Find where the given text appears and provide that cell's center as [X, Y] coordinate. 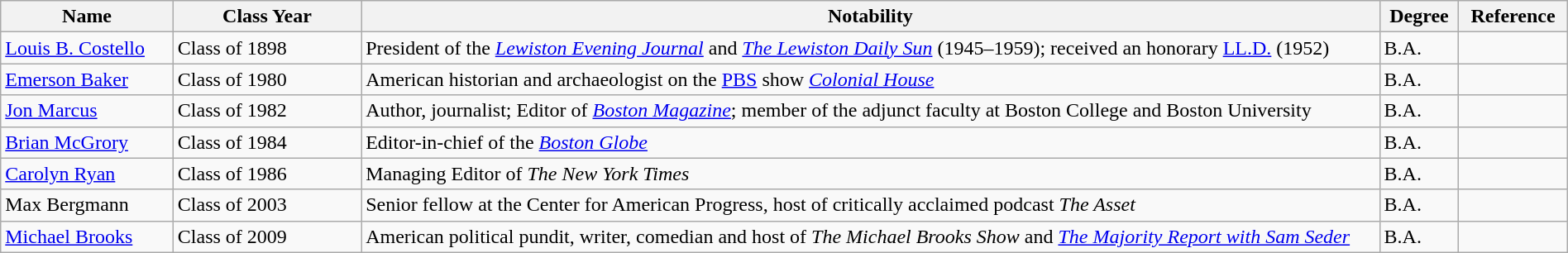
Degree [1419, 17]
Managing Editor of The New York Times [870, 174]
President of the Lewiston Evening Journal and The Lewiston Daily Sun (1945–1959); received an honorary LL.D. (1952) [870, 48]
Jon Marcus [88, 111]
Reference [1513, 17]
American historian and archaeologist on the PBS show Colonial House [870, 79]
Class Year [266, 17]
Class of 2003 [266, 205]
Class of 1980 [266, 79]
Max Bergmann [88, 205]
Emerson Baker [88, 79]
Class of 1898 [266, 48]
Editor-in-chief of the Boston Globe [870, 142]
Carolyn Ryan [88, 174]
Class of 1986 [266, 174]
Name [88, 17]
Brian McGrory [88, 142]
Michael Brooks [88, 236]
Class of 2009 [266, 236]
Louis B. Costello [88, 48]
Class of 1982 [266, 111]
American political pundit, writer, comedian and host of The Michael Brooks Show and The Majority Report with Sam Seder [870, 236]
Senior fellow at the Center for American Progress, host of critically acclaimed podcast The Asset [870, 205]
Class of 1984 [266, 142]
Notability [870, 17]
Author, journalist; Editor of Boston Magazine; member of the adjunct faculty at Boston College and Boston University [870, 111]
